Scan for the cell matching the given text and deliver its (x, y) coordinate at center. 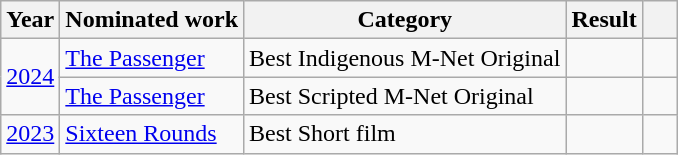
Best Indigenous M-Net Original (405, 58)
Sixteen Rounds (152, 134)
Result (604, 20)
2023 (30, 134)
Best Short film (405, 134)
Nominated work (152, 20)
Category (405, 20)
Year (30, 20)
2024 (30, 77)
Best Scripted M-Net Original (405, 96)
